Scan for the cell matching the given text and deliver its (X, Y) coordinate at center. 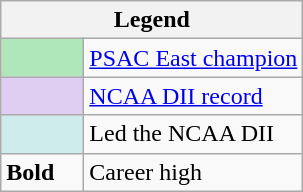
Career high (194, 172)
Led the NCAA DII (194, 134)
Bold (42, 172)
PSAC East champion (194, 58)
NCAA DII record (194, 96)
Legend (152, 20)
